Pinpoint the cell where the given text exists, returning its [x, y] midpoint coordinate. 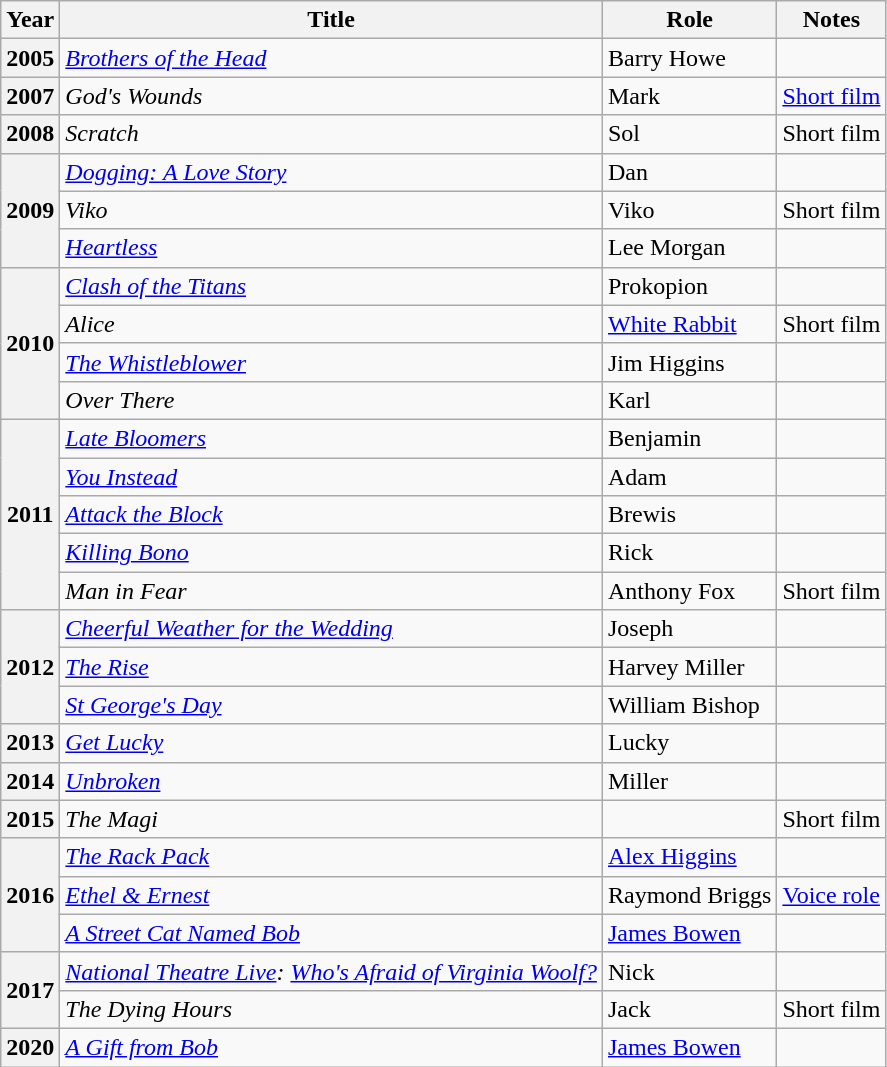
Killing Bono [332, 553]
Brothers of the Head [332, 58]
Attack the Block [332, 515]
2007 [30, 96]
Dan [689, 172]
Barry Howe [689, 58]
Man in Fear [332, 591]
Adam [689, 477]
Nick [689, 971]
The Dying Hours [332, 1009]
White Rabbit [689, 324]
Miller [689, 781]
Sol [689, 134]
The Rack Pack [332, 857]
2011 [30, 514]
Cheerful Weather for the Wedding [332, 629]
2017 [30, 990]
A Street Cat Named Bob [332, 933]
2005 [30, 58]
A Gift from Bob [332, 1047]
The Whistleblower [332, 362]
Scratch [332, 134]
William Bishop [689, 705]
You Instead [332, 477]
Late Bloomers [332, 438]
Year [30, 20]
2012 [30, 667]
Joseph [689, 629]
Lee Morgan [689, 248]
Brewis [689, 515]
2020 [30, 1047]
Role [689, 20]
Rick [689, 553]
Get Lucky [332, 743]
2014 [30, 781]
Notes [832, 20]
Jim Higgins [689, 362]
Unbroken [332, 781]
2009 [30, 210]
St George's Day [332, 705]
Voice role [832, 895]
2010 [30, 343]
Heartless [332, 248]
Alex Higgins [689, 857]
Karl [689, 400]
Over There [332, 400]
2008 [30, 134]
Harvey Miller [689, 667]
Mark [689, 96]
God's Wounds [332, 96]
Benjamin [689, 438]
Ethel & Ernest [332, 895]
Lucky [689, 743]
Anthony Fox [689, 591]
2016 [30, 895]
The Rise [332, 667]
Jack [689, 1009]
Prokopion [689, 286]
2015 [30, 819]
Alice [332, 324]
Clash of the Titans [332, 286]
2013 [30, 743]
Raymond Briggs [689, 895]
Dogging: A Love Story [332, 172]
National Theatre Live: Who's Afraid of Virginia Woolf? [332, 971]
The Magi [332, 819]
Title [332, 20]
